Find where the given text appears and provide that cell's center as [X, Y] coordinate. 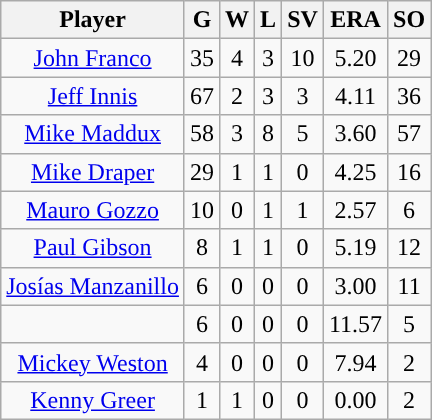
4.25 [355, 172]
L [268, 20]
5.19 [355, 248]
Mike Maddux [93, 134]
11.57 [355, 324]
SO [410, 20]
4.11 [355, 96]
John Franco [93, 58]
Jeff Innis [93, 96]
Josías Manzanillo [93, 286]
57 [410, 134]
35 [202, 58]
Mike Draper [93, 172]
Mauro Gozzo [93, 210]
12 [410, 248]
W [238, 20]
7.94 [355, 362]
3.60 [355, 134]
SV [303, 20]
67 [202, 96]
Paul Gibson [93, 248]
ERA [355, 20]
G [202, 20]
36 [410, 96]
Mickey Weston [93, 362]
16 [410, 172]
0.00 [355, 400]
11 [410, 286]
3.00 [355, 286]
Kenny Greer [93, 400]
Player [93, 20]
5.20 [355, 58]
58 [202, 134]
2.57 [355, 210]
